Find where the given text appears and provide that cell's center as (X, Y) coordinate. 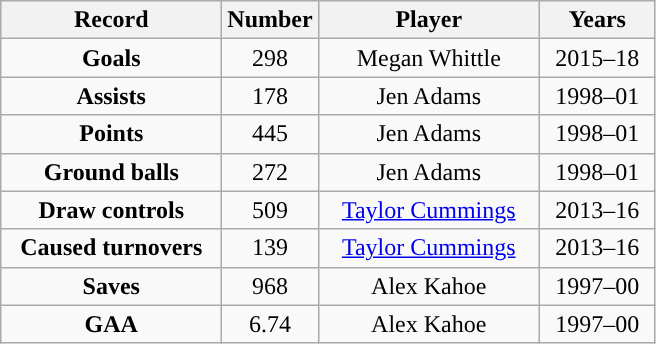
GAA (112, 324)
968 (270, 286)
Draw controls (112, 210)
178 (270, 96)
272 (270, 172)
298 (270, 58)
Caused turnovers (112, 248)
2015–18 (597, 58)
509 (270, 210)
Years (597, 20)
139 (270, 248)
6.74 (270, 324)
Number (270, 20)
Record (112, 20)
Player (428, 20)
445 (270, 134)
Goals (112, 58)
Points (112, 134)
Saves (112, 286)
Megan Whittle (428, 58)
Assists (112, 96)
Ground balls (112, 172)
